Identify which cell holds the provided text, then report its (x, y) central coordinate. 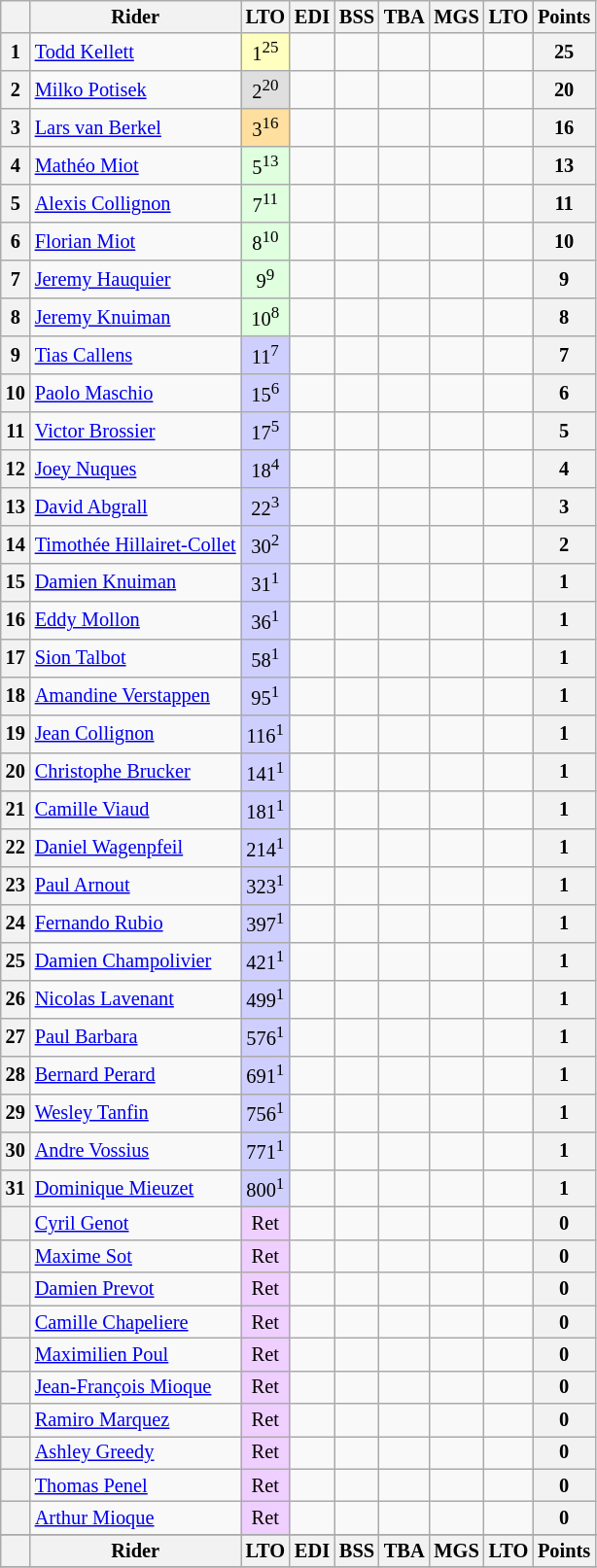
26 (16, 999)
513 (265, 165)
Cyril Genot (136, 1224)
125 (265, 52)
Eddy Mollon (136, 620)
Florian Miot (136, 241)
Damien Prevot (136, 1289)
Andre Vossius (136, 1151)
Dominique Mieuzet (136, 1188)
2141 (265, 848)
4991 (265, 999)
31 (16, 1188)
810 (265, 241)
24 (16, 923)
Camille Viaud (136, 809)
14 (16, 544)
Timothée Hillairet-Collet (136, 544)
316 (265, 128)
175 (265, 432)
108 (265, 317)
Alexis Collignon (136, 204)
Jeremy Hauquier (136, 280)
581 (265, 657)
311 (265, 581)
184 (265, 469)
Damien Champolivier (136, 960)
Jean Collignon (136, 733)
22 (16, 848)
15 (16, 581)
4211 (265, 960)
Camille Chapeliere (136, 1322)
30 (16, 1151)
27 (16, 1036)
Thomas Penel (136, 1485)
29 (16, 1112)
28 (16, 1075)
Todd Kellett (136, 52)
Jean-François Mioque (136, 1387)
220 (265, 89)
117 (265, 356)
7561 (265, 1112)
156 (265, 393)
18 (16, 696)
Jeremy Knuiman (136, 317)
Damien Knuiman (136, 581)
223 (265, 505)
951 (265, 696)
Nicolas Lavenant (136, 999)
David Abgrall (136, 505)
99 (265, 280)
Bernard Perard (136, 1075)
Fernando Rubio (136, 923)
19 (16, 733)
Daniel Wagenpfeil (136, 848)
Paolo Maschio (136, 393)
3231 (265, 885)
Paul Arnout (136, 885)
1411 (265, 772)
Arthur Mioque (136, 1517)
5761 (265, 1036)
Christophe Brucker (136, 772)
3971 (265, 923)
Maximilien Poul (136, 1354)
1161 (265, 733)
Victor Brossier (136, 432)
12 (16, 469)
17 (16, 657)
302 (265, 544)
8001 (265, 1188)
711 (265, 204)
Amandine Verstappen (136, 696)
Sion Talbot (136, 657)
Wesley Tanfin (136, 1112)
Lars van Berkel (136, 128)
Milko Potisek (136, 89)
6911 (265, 1075)
Ashley Greedy (136, 1452)
1811 (265, 809)
Paul Barbara (136, 1036)
Mathéo Miot (136, 165)
Ramiro Marquez (136, 1419)
361 (265, 620)
Joey Nuques (136, 469)
Maxime Sot (136, 1256)
23 (16, 885)
7711 (265, 1151)
21 (16, 809)
Tias Callens (136, 356)
